Identify which cell holds the provided text, then report its (X, Y) central coordinate. 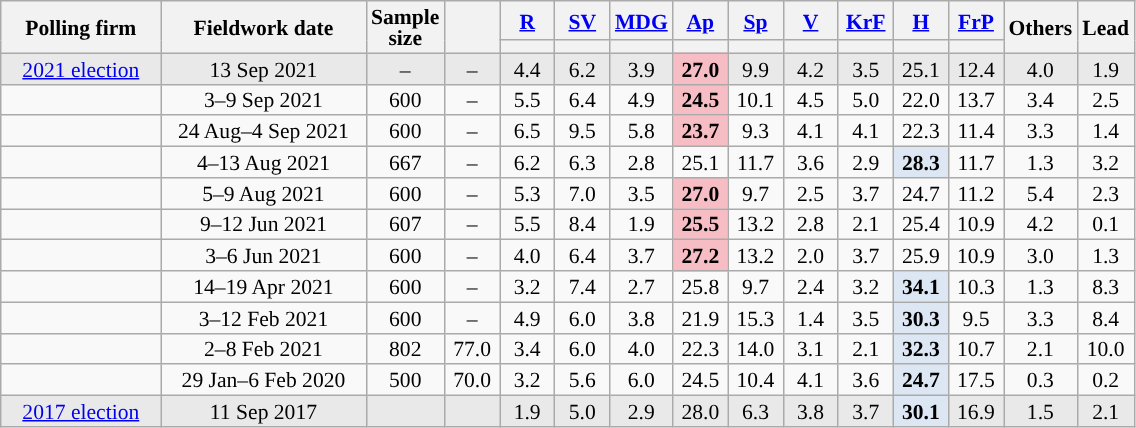
KrF (866, 20)
Fieldwork date (264, 27)
4.5 (810, 100)
25.4 (920, 224)
FrP (976, 20)
2017 election (81, 412)
500 (405, 380)
13 Sep 2021 (264, 68)
17.5 (976, 380)
10.1 (756, 100)
Others (1041, 27)
2–8 Feb 2021 (264, 348)
8.3 (1106, 286)
0.2 (1106, 380)
Lead (1106, 27)
5–9 Aug 2021 (264, 194)
21.9 (700, 318)
3–6 Jun 2021 (264, 256)
14–19 Apr 2021 (264, 286)
11.4 (976, 132)
14.0 (756, 348)
MDG (642, 20)
0.1 (1106, 224)
28.0 (700, 412)
13.7 (976, 100)
28.3 (920, 162)
667 (405, 162)
0.3 (1041, 380)
2021 election (81, 68)
2.4 (810, 286)
Ap (700, 20)
5.3 (528, 194)
25.8 (700, 286)
3–9 Sep 2021 (264, 100)
24 Aug–4 Sep 2021 (264, 132)
30.3 (920, 318)
29 Jan–6 Feb 2020 (264, 380)
9.9 (756, 68)
11 Sep 2017 (264, 412)
34.1 (920, 286)
2.3 (1106, 194)
3.0 (1041, 256)
10.3 (976, 286)
5.4 (1041, 194)
1.5 (1041, 412)
15.3 (756, 318)
Sp (756, 20)
4–13 Aug 2021 (264, 162)
22.0 (920, 100)
607 (405, 224)
25.5 (700, 224)
30.1 (920, 412)
Samplesize (405, 27)
23.7 (700, 132)
5.6 (582, 380)
25.9 (920, 256)
7.0 (582, 194)
10.0 (1106, 348)
R (528, 20)
3.1 (810, 348)
10.4 (756, 380)
2.0 (810, 256)
SV (582, 20)
32.3 (920, 348)
V (810, 20)
77.0 (472, 348)
70.0 (472, 380)
6.5 (528, 132)
Polling firm (81, 27)
3–12 Feb 2021 (264, 318)
12.4 (976, 68)
802 (405, 348)
2.7 (642, 286)
7.4 (582, 286)
10.7 (976, 348)
9–12 Jun 2021 (264, 224)
4.4 (528, 68)
H (920, 20)
5.8 (642, 132)
27.2 (700, 256)
3.9 (642, 68)
11.2 (976, 194)
9.3 (756, 132)
16.9 (976, 412)
